Locate the cell with the specified text and output its [X, Y] center coordinate. 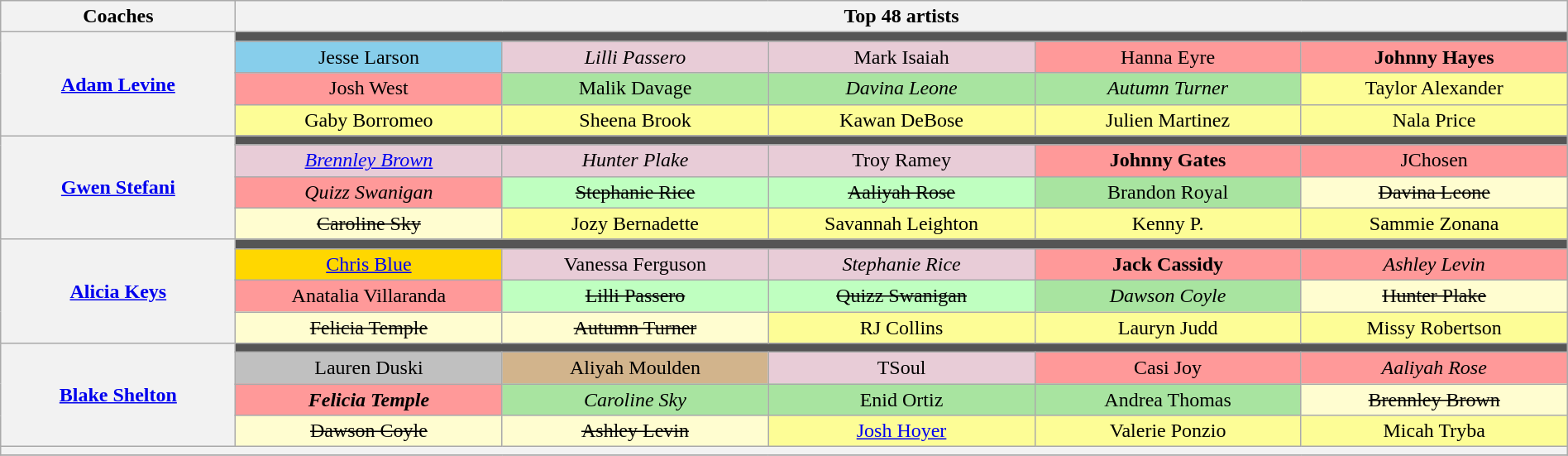
Blake Shelton [118, 396]
Johnny Hayes [1434, 57]
Missy Robertson [1434, 327]
Sheena Brook [635, 120]
Julien Martinez [1168, 120]
Adam Levine [118, 84]
Troy Ramey [901, 161]
RJ Collins [901, 327]
Mark Isaiah [901, 57]
Taylor Alexander [1434, 89]
Casi Joy [1168, 368]
Savannah Leighton [901, 223]
Sammie Zonana [1434, 223]
JChosen [1434, 161]
Valerie Ponzio [1168, 431]
Jesse Larson [369, 57]
Josh Hoyer [901, 431]
Enid Ortiz [901, 400]
Malik Davage [635, 89]
Josh West [369, 89]
Gaby Borromeo [369, 120]
Andrea Thomas [1168, 400]
TSoul [901, 368]
Micah Tryba [1434, 431]
Alicia Keys [118, 291]
Hanna Eyre [1168, 57]
Jack Cassidy [1168, 264]
Coaches [118, 17]
Vanessa Ferguson [635, 264]
Lauren Duski [369, 368]
Johnny Gates [1168, 161]
Aliyah Moulden [635, 368]
Nala Price [1434, 120]
Kawan DeBose [901, 120]
Kenny P. [1168, 223]
Chris Blue [369, 264]
Gwen Stefani [118, 187]
Anatalia Villaranda [369, 295]
Lauryn Judd [1168, 327]
Brandon Royal [1168, 192]
Jozy Bernadette [635, 223]
Top 48 artists [901, 17]
